Pinpoint the cell where the given text exists, returning its [X, Y] midpoint coordinate. 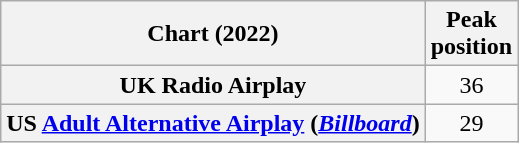
Chart (2022) [213, 34]
US Adult Alternative Airplay (Billboard) [213, 123]
29 [471, 123]
Peakposition [471, 34]
UK Radio Airplay [213, 85]
36 [471, 85]
